Pinpoint the cell where the given text exists, returning its [x, y] midpoint coordinate. 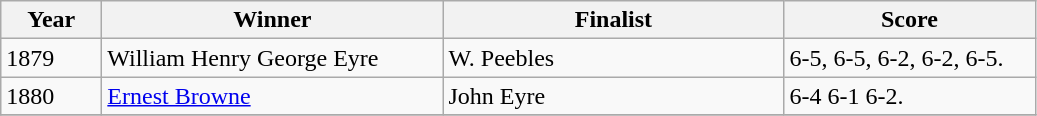
Finalist [614, 20]
6-4 6-1 6-2. [910, 96]
Winner [272, 20]
Score [910, 20]
Year [52, 20]
Ernest Browne [272, 96]
William Henry George Eyre [272, 58]
1879 [52, 58]
W. Peebles [614, 58]
6-5, 6-5, 6-2, 6-2, 6-5. [910, 58]
1880 [52, 96]
John Eyre [614, 96]
